Return (X, Y) of the center of cell containing provided text 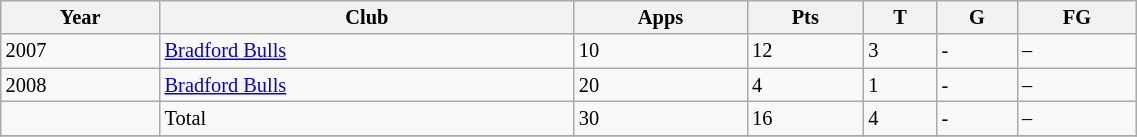
Year (80, 17)
Apps (660, 17)
12 (805, 51)
20 (660, 85)
1 (900, 85)
30 (660, 118)
16 (805, 118)
Total (367, 118)
G (977, 17)
2007 (80, 51)
T (900, 17)
Club (367, 17)
Pts (805, 17)
FG (1077, 17)
3 (900, 51)
10 (660, 51)
2008 (80, 85)
